Provide the [X, Y] coordinate of the cell's center where the given text is located.  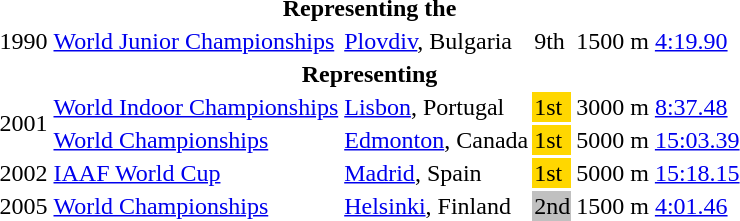
World Indoor Championships [196, 107]
Edmonton, Canada [436, 140]
IAAF World Cup [196, 173]
Madrid, Spain [436, 173]
9th [552, 41]
Plovdiv, Bulgaria [436, 41]
Lisbon, Portugal [436, 107]
World Junior Championships [196, 41]
Helsinki, Finland [436, 206]
2nd [552, 206]
3000 m [613, 107]
